Pinpoint the cell where the given text exists, returning its (X, Y) midpoint coordinate. 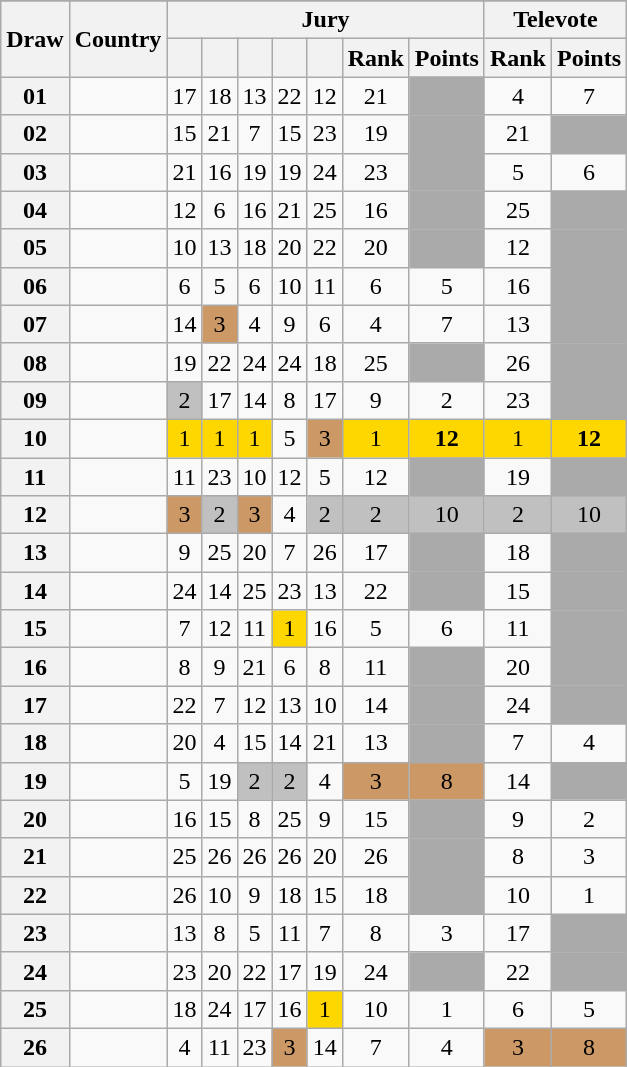
06 (35, 286)
Draw (35, 39)
Jury (326, 20)
09 (35, 400)
08 (35, 362)
03 (35, 172)
Country (118, 39)
07 (35, 324)
05 (35, 248)
02 (35, 134)
04 (35, 210)
01 (35, 96)
Televote (555, 20)
